From the cell containing the given text, extract its center point as [x, y] coordinate. 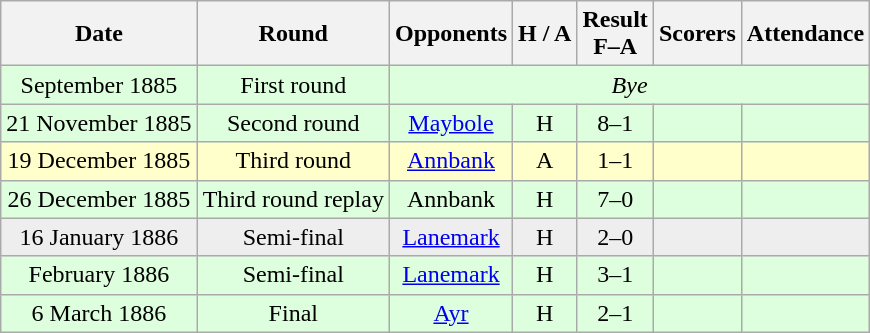
Maybole [450, 123]
1–1 [615, 161]
19 December 1885 [99, 161]
ResultF–A [615, 34]
Third round [293, 161]
21 November 1885 [99, 123]
Final [293, 313]
First round [293, 85]
H / A [545, 34]
September 1885 [99, 85]
A [545, 161]
Opponents [450, 34]
Date [99, 34]
16 January 1886 [99, 237]
February 1886 [99, 275]
Second round [293, 123]
Ayr [450, 313]
Attendance [805, 34]
2–1 [615, 313]
Third round replay [293, 199]
Round [293, 34]
7–0 [615, 199]
3–1 [615, 275]
6 March 1886 [99, 313]
Scorers [697, 34]
2–0 [615, 237]
Bye [629, 85]
8–1 [615, 123]
26 December 1885 [99, 199]
